Provide the [X, Y] coordinate of the cell's center where the given text is located.  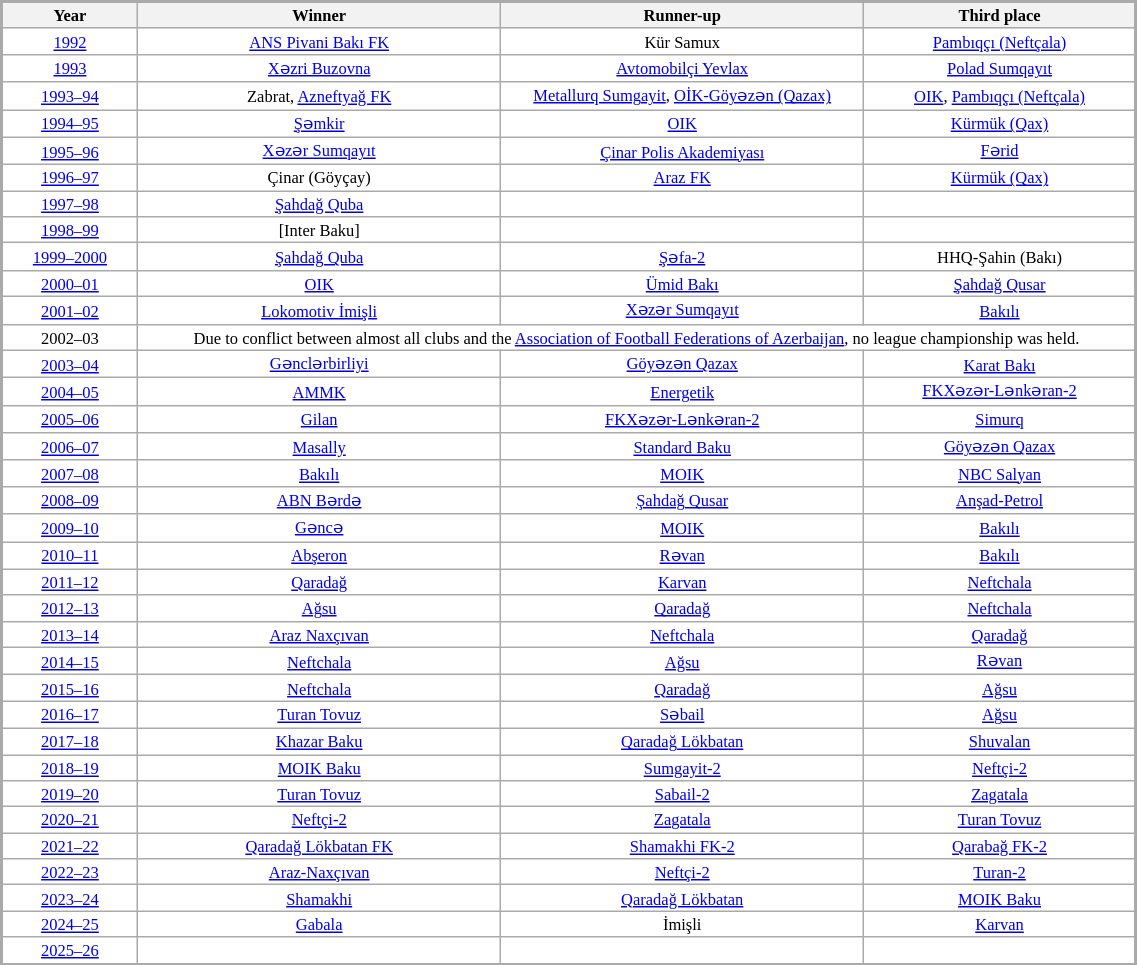
NBC Salyan [1000, 473]
Fərid [1000, 151]
Araz FK [682, 178]
2023–24 [70, 898]
Metallurq Sumgayit, OİK-Göyəzən (Qazax) [682, 96]
2011–12 [70, 582]
Khazar Baku [320, 741]
Gənclərbirliyi [320, 364]
1993–94 [70, 96]
Abşeron [320, 556]
Sumgayit-2 [682, 767]
İmişli [682, 924]
Energetik [682, 392]
Shamakhi [320, 898]
2024–25 [70, 924]
Pambıqçı (Neftçala) [1000, 41]
Avtomobilçi Yevlax [682, 68]
1998–99 [70, 230]
2018–19 [70, 767]
Ümid Bakı [682, 283]
2000–01 [70, 283]
Səbail [682, 715]
Kür Samux [682, 41]
Gilan [320, 419]
2006–07 [70, 447]
Polad Sumqayıt [1000, 68]
2007–08 [70, 473]
ABN Bərdə [320, 500]
2017–18 [70, 741]
1996–97 [70, 178]
2013–14 [70, 634]
Turan-2 [1000, 872]
Qaradağ Lökbatan FK [320, 846]
Xəzri Buzovna [320, 68]
AMMK [320, 392]
Gəncə [320, 528]
2009–10 [70, 528]
2014–15 [70, 661]
Gabala [320, 924]
Masally [320, 447]
2005–06 [70, 419]
1997–98 [70, 204]
Shuvalan [1000, 741]
OIK, Pambıqçı (Neftçala) [1000, 96]
Şəfa-2 [682, 257]
Çinar (Göyçay) [320, 178]
2019–20 [70, 794]
2003–04 [70, 364]
2001–02 [70, 310]
Anşad-Petrol [1000, 500]
Runner-up [682, 16]
Qarabağ FK-2 [1000, 846]
Zabrat, Azneftyağ FK [320, 96]
Standard Baku [682, 447]
1994–95 [70, 124]
Third place [1000, 16]
2010–11 [70, 556]
Due to conflict between almost all clubs and the Association of Football Federations of Azerbaijan, no league championship was held. [637, 337]
Lokomotiv İmişli [320, 310]
2012–13 [70, 608]
Araz Naxçıvan [320, 634]
2022–23 [70, 872]
Araz-Naxçıvan [320, 872]
Year [70, 16]
2002–03 [70, 337]
Şəmkir [320, 124]
1995–96 [70, 151]
ANS Pivani Bakı FK [320, 41]
Çinar Polis Akademiyası [682, 151]
2008–09 [70, 500]
1999–2000 [70, 257]
1992 [70, 41]
Winner [320, 16]
[Inter Baku] [320, 230]
2004–05 [70, 392]
2016–17 [70, 715]
2020–21 [70, 820]
2021–22 [70, 846]
Sabail-2 [682, 794]
2025–26 [70, 950]
1993 [70, 68]
Karat Bakı [1000, 364]
Shamakhi FK-2 [682, 846]
HHQ-Şahin (Bakı) [1000, 257]
Simurq [1000, 419]
2015–16 [70, 688]
